Scan for the cell matching the given text and deliver its [X, Y] coordinate at center. 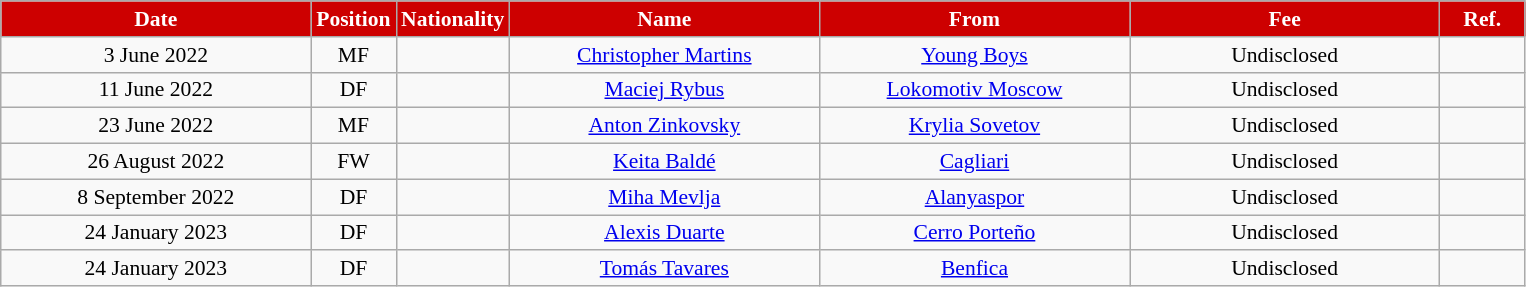
Cerro Porteño [974, 233]
Position [354, 19]
Benfica [974, 269]
8 September 2022 [156, 197]
Name [664, 19]
Anton Zinkovsky [664, 126]
Lokomotiv Moscow [974, 90]
26 August 2022 [156, 162]
3 June 2022 [156, 55]
Fee [1285, 19]
FW [354, 162]
11 June 2022 [156, 90]
Maciej Rybus [664, 90]
Keita Baldé [664, 162]
From [974, 19]
Christopher Martins [664, 55]
23 June 2022 [156, 126]
Miha Mevlja [664, 197]
Ref. [1482, 19]
Alexis Duarte [664, 233]
Date [156, 19]
Tomás Tavares [664, 269]
Young Boys [974, 55]
Cagliari [974, 162]
Nationality [452, 19]
Alanyaspor [974, 197]
Krylia Sovetov [974, 126]
